Return [x, y] of the center of cell containing provided text 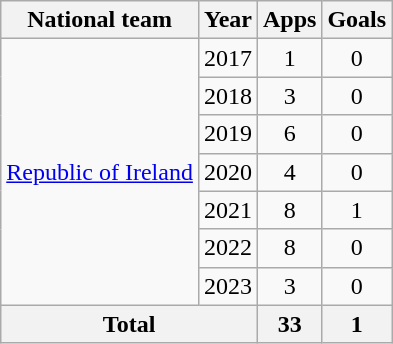
2018 [228, 96]
Apps [289, 20]
2022 [228, 248]
National team [100, 20]
4 [289, 172]
Republic of Ireland [100, 172]
Total [130, 324]
2020 [228, 172]
Goals [357, 20]
2021 [228, 210]
2019 [228, 134]
2017 [228, 58]
33 [289, 324]
2023 [228, 286]
Year [228, 20]
6 [289, 134]
